Determine the (x, y) coordinate at the center of the cell enclosing the given text.  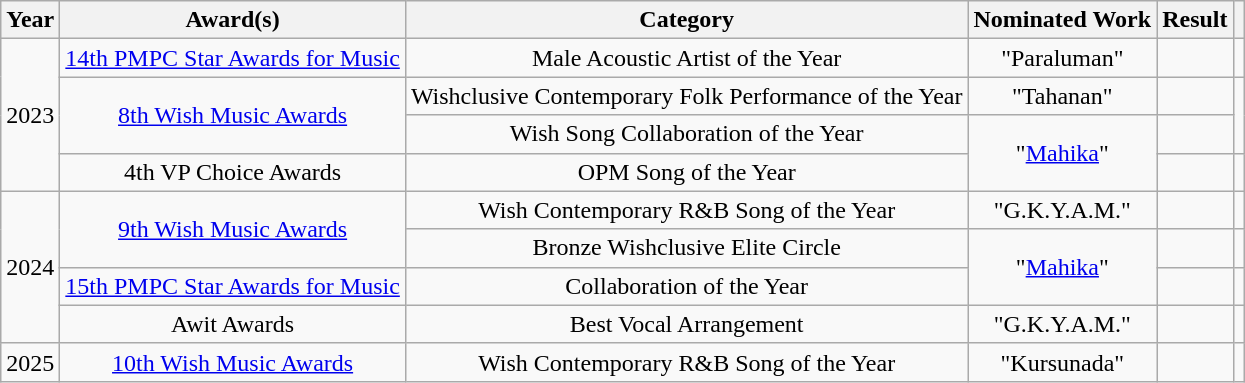
OPM Song of the Year (686, 172)
2023 (30, 115)
Wishclusive Contemporary Folk Performance of the Year (686, 96)
Year (30, 20)
10th Wish Music Awards (233, 362)
Awit Awards (233, 324)
14th PMPC Star Awards for Music (233, 58)
Bronze Wishclusive Elite Circle (686, 248)
Award(s) (233, 20)
Wish Song Collaboration of the Year (686, 134)
Collaboration of the Year (686, 286)
15th PMPC Star Awards for Music (233, 286)
2025 (30, 362)
"Kursunada" (1062, 362)
2024 (30, 267)
Result (1195, 20)
Category (686, 20)
9th Wish Music Awards (233, 229)
4th VP Choice Awards (233, 172)
Male Acoustic Artist of the Year (686, 58)
Best Vocal Arrangement (686, 324)
"Paraluman" (1062, 58)
"Tahanan" (1062, 96)
8th Wish Music Awards (233, 115)
Nominated Work (1062, 20)
